Find where the given text appears and provide that cell's center as (X, Y) coordinate. 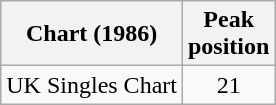
Peakposition (228, 34)
21 (228, 85)
UK Singles Chart (92, 85)
Chart (1986) (92, 34)
